Locate the cell with the specified text and output its [X, Y] center coordinate. 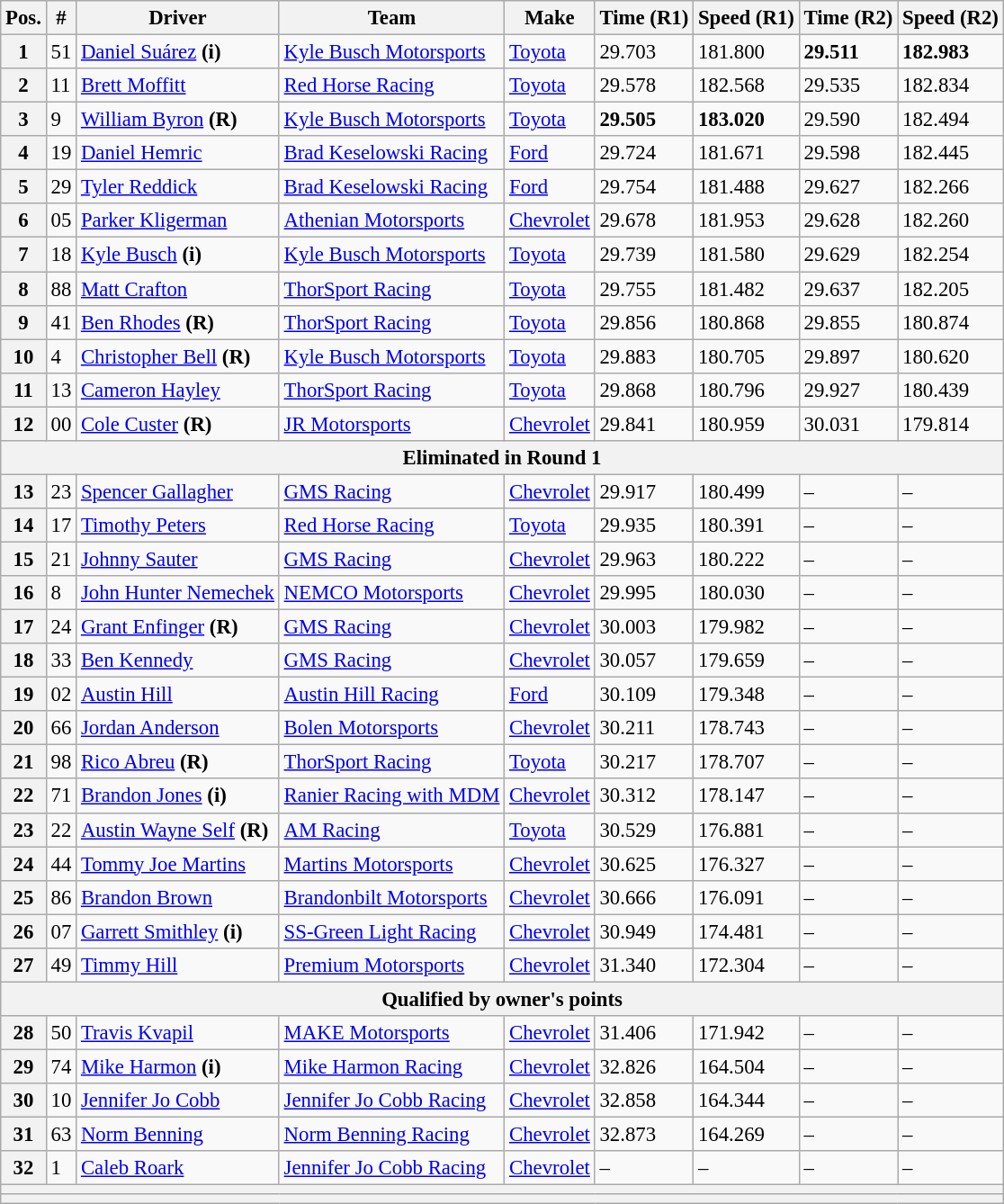
25 [23, 897]
Martins Motorsports [391, 864]
31.340 [644, 966]
27 [23, 966]
Norm Benning [178, 1135]
Qualified by owner's points [502, 999]
Jennifer Jo Cobb [178, 1101]
14 [23, 526]
30.312 [644, 796]
29.629 [848, 255]
29.724 [644, 153]
179.348 [747, 695]
29.627 [848, 187]
Mike Harmon (i) [178, 1066]
30.666 [644, 897]
29.995 [644, 593]
29.963 [644, 559]
66 [61, 728]
164.344 [747, 1101]
74 [61, 1066]
Tommy Joe Martins [178, 864]
29.755 [644, 289]
178.147 [747, 796]
Mike Harmon Racing [391, 1066]
26 [23, 931]
Daniel Hemric [178, 153]
181.800 [747, 52]
JR Motorsports [391, 424]
Brandon Brown [178, 897]
181.580 [747, 255]
Austin Wayne Self (R) [178, 830]
176.327 [747, 864]
MAKE Motorsports [391, 1033]
Tyler Reddick [178, 187]
179.814 [951, 424]
182.834 [951, 85]
29.578 [644, 85]
Eliminated in Round 1 [502, 458]
29.590 [848, 120]
49 [61, 966]
180.874 [951, 322]
30.529 [644, 830]
29.868 [644, 390]
180.796 [747, 390]
29.883 [644, 356]
182.983 [951, 52]
John Hunter Nemechek [178, 593]
Travis Kvapil [178, 1033]
30.003 [644, 627]
Make [550, 18]
180.620 [951, 356]
29.535 [848, 85]
32.873 [644, 1135]
Driver [178, 18]
30.217 [644, 762]
5 [23, 187]
182.254 [951, 255]
Brandon Jones (i) [178, 796]
181.482 [747, 289]
31.406 [644, 1033]
164.504 [747, 1066]
28 [23, 1033]
29.855 [848, 322]
181.488 [747, 187]
Kyle Busch (i) [178, 255]
51 [61, 52]
Time (R1) [644, 18]
Brett Moffitt [178, 85]
164.269 [747, 1135]
Speed (R1) [747, 18]
29.856 [644, 322]
Timmy Hill [178, 966]
176.881 [747, 830]
30.057 [644, 660]
180.868 [747, 322]
Johnny Sauter [178, 559]
88 [61, 289]
Cole Custer (R) [178, 424]
Matt Crafton [178, 289]
29.637 [848, 289]
29.628 [848, 220]
44 [61, 864]
Rico Abreu (R) [178, 762]
Daniel Suárez (i) [178, 52]
41 [61, 322]
Christopher Bell (R) [178, 356]
Pos. [23, 18]
Ben Rhodes (R) [178, 322]
29.598 [848, 153]
171.942 [747, 1033]
30.109 [644, 695]
29.917 [644, 491]
15 [23, 559]
180.391 [747, 526]
172.304 [747, 966]
180.439 [951, 390]
179.982 [747, 627]
176.091 [747, 897]
181.953 [747, 220]
180.499 [747, 491]
30.949 [644, 931]
Spencer Gallagher [178, 491]
30.031 [848, 424]
63 [61, 1135]
182.266 [951, 187]
2 [23, 85]
29.897 [848, 356]
Jordan Anderson [178, 728]
Ben Kennedy [178, 660]
71 [61, 796]
02 [61, 695]
182.205 [951, 289]
Parker Kligerman [178, 220]
182.568 [747, 85]
Norm Benning Racing [391, 1135]
29.841 [644, 424]
182.445 [951, 153]
Brandonbilt Motorsports [391, 897]
98 [61, 762]
182.260 [951, 220]
# [61, 18]
180.705 [747, 356]
30.625 [644, 864]
Caleb Roark [178, 1168]
16 [23, 593]
180.030 [747, 593]
32.826 [644, 1066]
182.494 [951, 120]
Austin Hill Racing [391, 695]
183.020 [747, 120]
Timothy Peters [178, 526]
180.222 [747, 559]
178.707 [747, 762]
Grant Enfinger (R) [178, 627]
12 [23, 424]
29.754 [644, 187]
00 [61, 424]
Athenian Motorsports [391, 220]
86 [61, 897]
07 [61, 931]
Cameron Hayley [178, 390]
SS-Green Light Racing [391, 931]
30.211 [644, 728]
178.743 [747, 728]
29.678 [644, 220]
AM Racing [391, 830]
Time (R2) [848, 18]
20 [23, 728]
174.481 [747, 931]
29.739 [644, 255]
Speed (R2) [951, 18]
32.858 [644, 1101]
32 [23, 1168]
33 [61, 660]
Ranier Racing with MDM [391, 796]
50 [61, 1033]
3 [23, 120]
Premium Motorsports [391, 966]
7 [23, 255]
Bolen Motorsports [391, 728]
29.935 [644, 526]
Austin Hill [178, 695]
29.511 [848, 52]
29.703 [644, 52]
180.959 [747, 424]
31 [23, 1135]
179.659 [747, 660]
181.671 [747, 153]
Team [391, 18]
William Byron (R) [178, 120]
05 [61, 220]
29.927 [848, 390]
Garrett Smithley (i) [178, 931]
6 [23, 220]
30 [23, 1101]
NEMCO Motorsports [391, 593]
29.505 [644, 120]
